Pinpoint the cell where the given text exists, returning its (X, Y) midpoint coordinate. 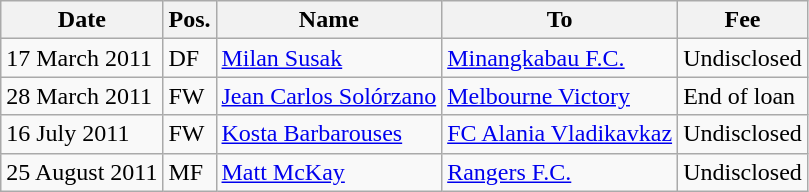
16 July 2011 (82, 134)
Matt McKay (329, 172)
Milan Susak (329, 58)
Pos. (190, 20)
Date (82, 20)
25 August 2011 (82, 172)
Rangers F.C. (560, 172)
To (560, 20)
DF (190, 58)
FC Alania Vladikavkaz (560, 134)
28 March 2011 (82, 96)
Name (329, 20)
17 March 2011 (82, 58)
End of loan (743, 96)
Jean Carlos Solórzano (329, 96)
Minangkabau F.C. (560, 58)
Fee (743, 20)
Melbourne Victory (560, 96)
Kosta Barbarouses (329, 134)
MF (190, 172)
